Output the [X, Y] coordinate of the center of the cell containing the given text.  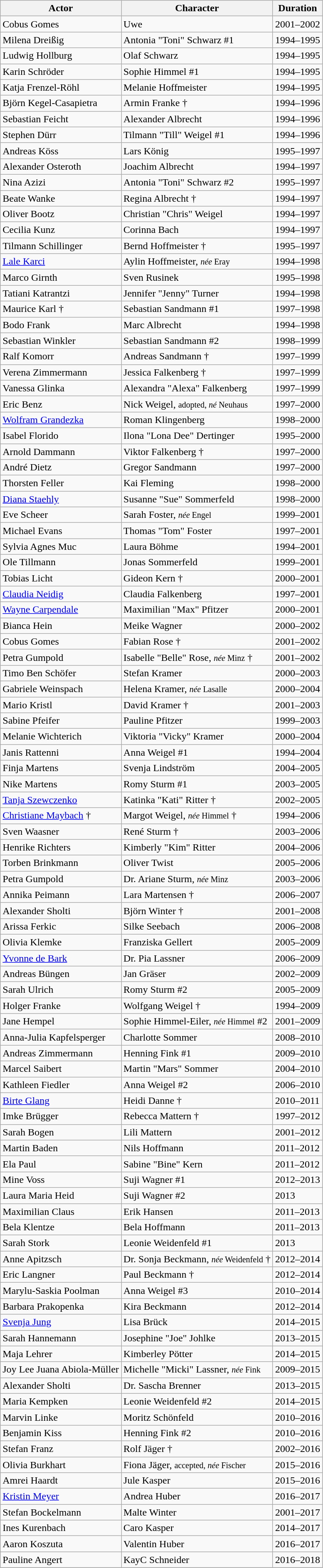
Holger Franke [61, 1006]
Dr. Ariane Sturm, née Minz [197, 879]
Dr. Sascha Brenner [197, 1385]
Suji Wagner #1 [197, 1180]
Romy Sturm #2 [197, 990]
Charlotte Sommer [197, 1037]
Milena Dreißig [61, 40]
Ludwig Hollburg [61, 56]
Laura Böhme [197, 547]
Birte Glang [61, 1101]
Sebastian Winkler [61, 341]
Torben Brinkmann [61, 863]
Tanja Szewczenko [61, 800]
Bela Hoffmann [197, 1227]
Diana Staehly [61, 499]
Alexander Osteroth [61, 166]
1995–2000 [297, 435]
Christian "Chris" Weigel [197, 214]
Stefan Kramer [197, 673]
Kai Fleming [197, 483]
Timo Ben Schöfer [61, 673]
Cecilia Kunz [61, 230]
Svenja Jung [61, 1322]
Kathleen Fiedler [61, 1085]
Lisa Brück [197, 1322]
Jennifer "Jenny" Turner [197, 293]
Aaron Koszuta [61, 1544]
Christiane Maybach † [61, 816]
Isabelle "Belle" Rose, née Minz † [197, 657]
Joachim Albrecht [197, 166]
Jonas Sommerfeld [197, 562]
2009–2010 [297, 1053]
Sarah Bogen [61, 1132]
Sven Waasner [61, 831]
Franziska Gellert [197, 942]
Marcel Saibert [61, 1069]
Gideon Kern † [197, 578]
Ela Paul [61, 1164]
1997–1998 [297, 309]
2001–2009 [297, 1021]
Stefan Bockelmann [61, 1512]
Alexander Albrecht [197, 119]
1998–1999 [297, 341]
Melanie Wichterich [61, 737]
Ilona "Lona Dee" Dertinger [197, 435]
Tilmann "Till" Weigel #1 [197, 135]
Svenja Lindström [197, 768]
Benjamin Kiss [61, 1433]
Katja Frenzel-Röhl [61, 87]
Sophie Himmel #1 [197, 72]
Andreas Köss [61, 151]
Wolfram Grandezka [61, 420]
Olivia Burkhart [61, 1464]
1997–2012 [297, 1116]
René Sturm † [197, 831]
Sarah Hannemann [61, 1338]
Kimberley Pötter [197, 1354]
Jule Kasper [197, 1481]
Heidi Danne † [197, 1101]
2004–2005 [297, 768]
Maximilian Claus [61, 1212]
Andrea Huber [197, 1496]
Martin "Mars" Sommer [197, 1069]
Lara Martensen † [197, 895]
Gabriele Weinspach [61, 689]
2002–2005 [297, 800]
1995–1998 [297, 277]
Bodo Frank [61, 325]
Marylu-Saskia Poolman [61, 1291]
2010–2014 [297, 1291]
Marc Albrecht [197, 325]
Melanie Hoffmeister [197, 87]
Kimberly "Kim" Ritter [197, 847]
Björn Winter † [197, 910]
Malte Winter [197, 1512]
Anne Apitzsch [61, 1259]
Karin Schröder [61, 72]
Katinka "Kati" Ritter † [197, 800]
2001–2017 [297, 1512]
Beate Wanke [61, 198]
Actor [61, 8]
Arissa Ferkic [61, 926]
2004–2010 [297, 1069]
Anna-Julia Kapfelsperger [61, 1037]
2010–2011 [297, 1101]
1994–2004 [297, 752]
Gregor Sandmann [197, 467]
Fabian Rose † [197, 641]
Sebastian Sandmann #2 [197, 341]
Jan Gräser [197, 974]
Eric Langner [61, 1275]
Sophie Himmel-Eiler, née Himmel #2 [197, 1021]
Meike Wagner [197, 626]
Wayne Carpendale [61, 610]
Lars König [197, 151]
Suji Wagner #2 [197, 1195]
Wolfgang Weigel † [197, 1006]
Romy Sturm #1 [197, 784]
Eve Scheer [61, 515]
Andreas Büngen [61, 974]
Bela Klentze [61, 1227]
2006–2009 [297, 958]
Sabine "Bine" Kern [197, 1164]
1994–2009 [297, 1006]
Fiona Jäger, accepted, née Fischer [197, 1464]
2004–2006 [297, 847]
Ralf Komorr [61, 356]
Martin Baden [61, 1148]
Sebastian Feicht [61, 119]
2006–2008 [297, 926]
2016–2018 [297, 1560]
2006–2007 [297, 895]
Silke Seebach [197, 926]
Sylvia Agnes Muc [61, 547]
Corinna Bach [197, 230]
Thomas "Tom" Foster [197, 531]
Anna Weigel #1 [197, 752]
Olivia Klemke [61, 942]
Jessica Falkenberg † [197, 372]
2002–2009 [297, 974]
2001–2012 [297, 1132]
Regina Albrecht † [197, 198]
Dr. Pia Lassner [197, 958]
Maximilian "Max" Pfitzer [197, 610]
2000–2003 [297, 673]
Paul Beckmann † [197, 1275]
Viktoria "Vicky" Kramer [197, 737]
Oliver Bootz [61, 214]
Janis Rattenni [61, 752]
Mine Voss [61, 1180]
Nina Azizi [61, 182]
Sarah Stork [61, 1243]
Henning Fink #2 [197, 1433]
Caro Kasper [197, 1528]
Duration [297, 8]
Barbara Prakopenka [61, 1306]
Valentin Huber [197, 1544]
Henrike Richters [61, 847]
Marvin Linke [61, 1417]
Verena Zimmermann [61, 372]
Marco Girnth [61, 277]
Kira Beckmann [197, 1306]
Leonie Weidenfeld #1 [197, 1243]
1994–2006 [297, 816]
Olaf Schwarz [197, 56]
André Dietz [61, 467]
Rebecca Mattern † [197, 1116]
Kristin Meyer [61, 1496]
2012–2013 [297, 1180]
Aylin Hoffmeister, née Eray [197, 262]
Maurice Karl † [61, 309]
1999–2003 [297, 721]
Isabel Florido [61, 435]
Sabine Pfeifer [61, 721]
Pauline Pfitzer [197, 721]
Mario Kristl [61, 705]
Finja Martens [61, 768]
Stefan Franz [61, 1449]
Sven Rusinek [197, 277]
Oliver Twist [197, 863]
Michael Evans [61, 531]
Stephen Dürr [61, 135]
Michelle "Micki" Lassner, née Fink [197, 1370]
Ines Kurenbach [61, 1528]
2008–2010 [297, 1037]
2009–2015 [297, 1370]
Antonia "Toni" Schwarz #1 [197, 40]
Roman Klingenberg [197, 420]
Henning Fink #1 [197, 1053]
2000–2002 [297, 626]
Tobias Licht [61, 578]
2001–2008 [297, 910]
David Kramer † [197, 705]
Lili Mattern [197, 1132]
Alexandra "Alexa" Falkenberg [197, 388]
Anna Weigel #3 [197, 1291]
Sarah Ulrich [61, 990]
Thorsten Feller [61, 483]
Lale Karci [61, 262]
2001–2003 [297, 705]
Dr. Sonja Beckmann, née Weidenfeld † [197, 1259]
Nils Hoffmann [197, 1148]
Amrei Haardt [61, 1481]
2002–2016 [297, 1449]
Armin Franke † [197, 103]
Bianca Hein [61, 626]
Yvonne de Bark [61, 958]
Anna Weigel #2 [197, 1085]
Ole Tillmann [61, 562]
Maja Lehrer [61, 1354]
Claudia Falkenberg [197, 594]
Moritz Schönfeld [197, 1417]
2006–2010 [297, 1085]
Tatiani Katrantzi [61, 293]
Character [197, 8]
Tilmann Schillinger [61, 246]
Annika Peimann [61, 895]
Nike Martens [61, 784]
Maria Kempken [61, 1401]
Eric Benz [61, 404]
Bernd Hoffmeister † [197, 246]
2005–2006 [297, 863]
Nick Weigel, adopted, né Neuhaus [197, 404]
Sarah Foster, née Engel [197, 515]
Pauline Angert [61, 1560]
Uwe [197, 24]
Antonia "Toni" Schwarz #2 [197, 182]
KayC Schneider [197, 1560]
1994–2001 [297, 547]
Rolf Jäger † [197, 1449]
Andreas Zimmermann [61, 1053]
Laura Maria Heid [61, 1195]
Björn Kegel-Casapietra [61, 103]
Claudia Neidig [61, 594]
Margot Weigel, née Himmel † [197, 816]
2014–2017 [297, 1528]
Susanne "Sue" Sommerfeld [197, 499]
Jane Hempel [61, 1021]
Erik Hansen [197, 1212]
Josephine "Joe" Johlke [197, 1338]
Arnold Dammann [61, 451]
Imke Brügger [61, 1116]
2003–2005 [297, 784]
Leonie Weidenfeld #2 [197, 1401]
Viktor Falkenberg † [197, 451]
Andreas Sandmann † [197, 356]
Joy Lee Juana Abiola-Müller [61, 1370]
Helena Kramer, née Lasalle [197, 689]
Sebastian Sandmann #1 [197, 309]
Vanessa Glinka [61, 388]
